Provide the [x, y] coordinate of the cell's center where the given text is located.  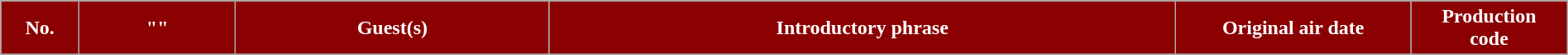
Introductory phrase [863, 28]
Guest(s) [392, 28]
No. [40, 28]
Production code [1489, 28]
Original air date [1293, 28]
"" [157, 28]
